Scan for the cell matching the given text and deliver its [x, y] coordinate at center. 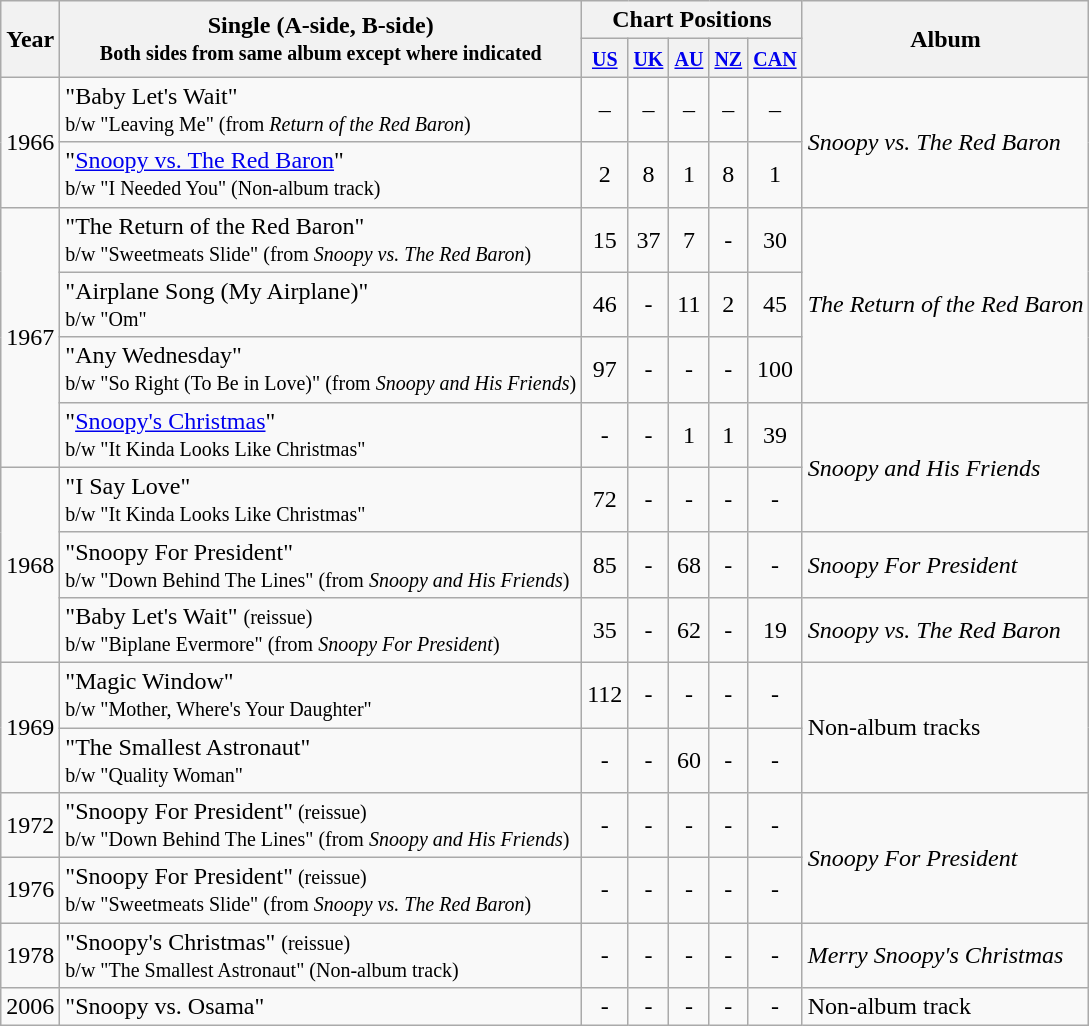
"Snoopy vs. The Red Baron"b/w "I Needed You" (Non-album track) [321, 174]
Year [30, 39]
72 [605, 500]
62 [689, 630]
"Snoopy vs. Osama" [321, 1007]
"Snoopy For President" (reissue)b/w "Sweetmeats Slide" (from Snoopy vs. The Red Baron) [321, 890]
"The Return of the Red Baron"b/w "Sweetmeats Slide" (from Snoopy vs. The Red Baron) [321, 240]
7 [689, 240]
Chart Positions [692, 20]
112 [605, 694]
Single (A-side, B-side)Both sides from same album except where indicated [321, 39]
"Baby Let's Wait" (reissue)b/w "Biplane Evermore" (from Snoopy For President) [321, 630]
"Airplane Song (My Airplane)"b/w "Om" [321, 304]
"Snoopy's Christmas" (reissue)b/w "The Smallest Astronaut" (Non-album track) [321, 956]
37 [648, 240]
68 [689, 564]
60 [689, 760]
Non-album track [946, 1007]
UK [648, 58]
1967 [30, 337]
100 [775, 370]
1972 [30, 826]
97 [605, 370]
"Magic Window"b/w "Mother, Where's Your Daughter" [321, 694]
"Snoopy For President" (reissue)b/w "Down Behind The Lines" (from Snoopy and His Friends) [321, 826]
2006 [30, 1007]
35 [605, 630]
15 [605, 240]
30 [775, 240]
Non-album tracks [946, 727]
"The Smallest Astronaut"b/w "Quality Woman" [321, 760]
The Return of the Red Baron [946, 304]
46 [605, 304]
19 [775, 630]
Merry Snoopy's Christmas [946, 956]
11 [689, 304]
"I Say Love"b/w "It Kinda Looks Like Christmas" [321, 500]
85 [605, 564]
"Snoopy's Christmas"b/w "It Kinda Looks Like Christmas" [321, 434]
Snoopy and His Friends [946, 467]
Album [946, 39]
"Snoopy For President"b/w "Down Behind The Lines" (from Snoopy and His Friends) [321, 564]
1966 [30, 142]
AU [689, 58]
US [605, 58]
1969 [30, 727]
"Baby Let's Wait" b/w "Leaving Me" (from Return of the Red Baron) [321, 110]
39 [775, 434]
1976 [30, 890]
45 [775, 304]
1968 [30, 564]
NZ [728, 58]
"Any Wednesday"b/w "So Right (To Be in Love)" (from Snoopy and His Friends) [321, 370]
1978 [30, 956]
CAN [775, 58]
